Pinpoint the cell where the given text exists, returning its [X, Y] midpoint coordinate. 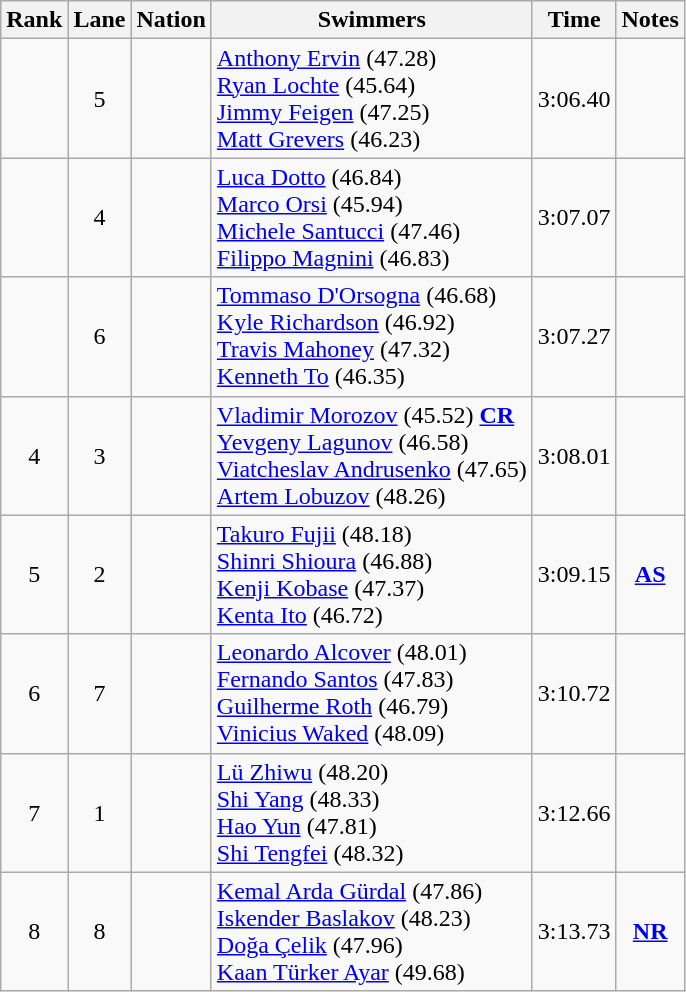
Takuro Fujii (48.18)Shinri Shioura (46.88)Kenji Kobase (47.37)Kenta Ito (46.72) [372, 574]
3:10.72 [574, 694]
Notes [650, 20]
Nation [171, 20]
Kemal Arda Gürdal (47.86)Iskender Baslakov (48.23)Doğa Çelik (47.96)Kaan Türker Ayar (49.68) [372, 932]
Lü Zhiwu (48.20)Shi Yang (48.33)Hao Yun (47.81)Shi Tengfei (48.32) [372, 812]
Swimmers [372, 20]
3:09.15 [574, 574]
Luca Dotto (46.84)Marco Orsi (45.94)Michele Santucci (47.46)Filippo Magnini (46.83) [372, 218]
AS [650, 574]
3:13.73 [574, 932]
Vladimir Morozov (45.52) CRYevgeny Lagunov (46.58)Viatcheslav Andrusenko (47.65)Artem Lobuzov (48.26) [372, 456]
3:07.07 [574, 218]
Time [574, 20]
Tommaso D'Orsogna (46.68)Kyle Richardson (46.92)Travis Mahoney (47.32)Kenneth To (46.35) [372, 336]
3:06.40 [574, 98]
Rank [34, 20]
3:08.01 [574, 456]
Anthony Ervin (47.28)Ryan Lochte (45.64)Jimmy Feigen (47.25)Matt Grevers (46.23) [372, 98]
3:07.27 [574, 336]
NR [650, 932]
2 [100, 574]
3 [100, 456]
Lane [100, 20]
Leonardo Alcover (48.01)Fernando Santos (47.83)Guilherme Roth (46.79)Vinicius Waked (48.09) [372, 694]
3:12.66 [574, 812]
1 [100, 812]
